From the cell containing the given text, extract its center point as (X, Y) coordinate. 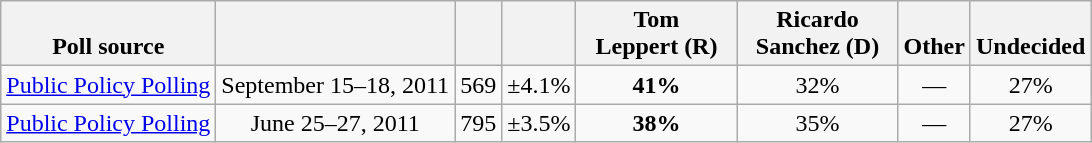
±4.1% (539, 85)
795 (478, 123)
569 (478, 85)
38% (656, 123)
Undecided (1030, 34)
RicardoSanchez (D) (818, 34)
Other (934, 34)
±3.5% (539, 123)
35% (818, 123)
41% (656, 85)
TomLeppert (R) (656, 34)
June 25–27, 2011 (336, 123)
32% (818, 85)
September 15–18, 2011 (336, 85)
Poll source (108, 34)
